Identify which cell holds the provided text, then report its [X, Y] central coordinate. 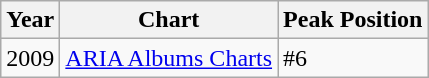
Year [30, 20]
ARIA Albums Charts [169, 58]
Peak Position [353, 20]
#6 [353, 58]
Chart [169, 20]
2009 [30, 58]
